Detect which cell encompasses the target text, then output its [X, Y] center coordinate. 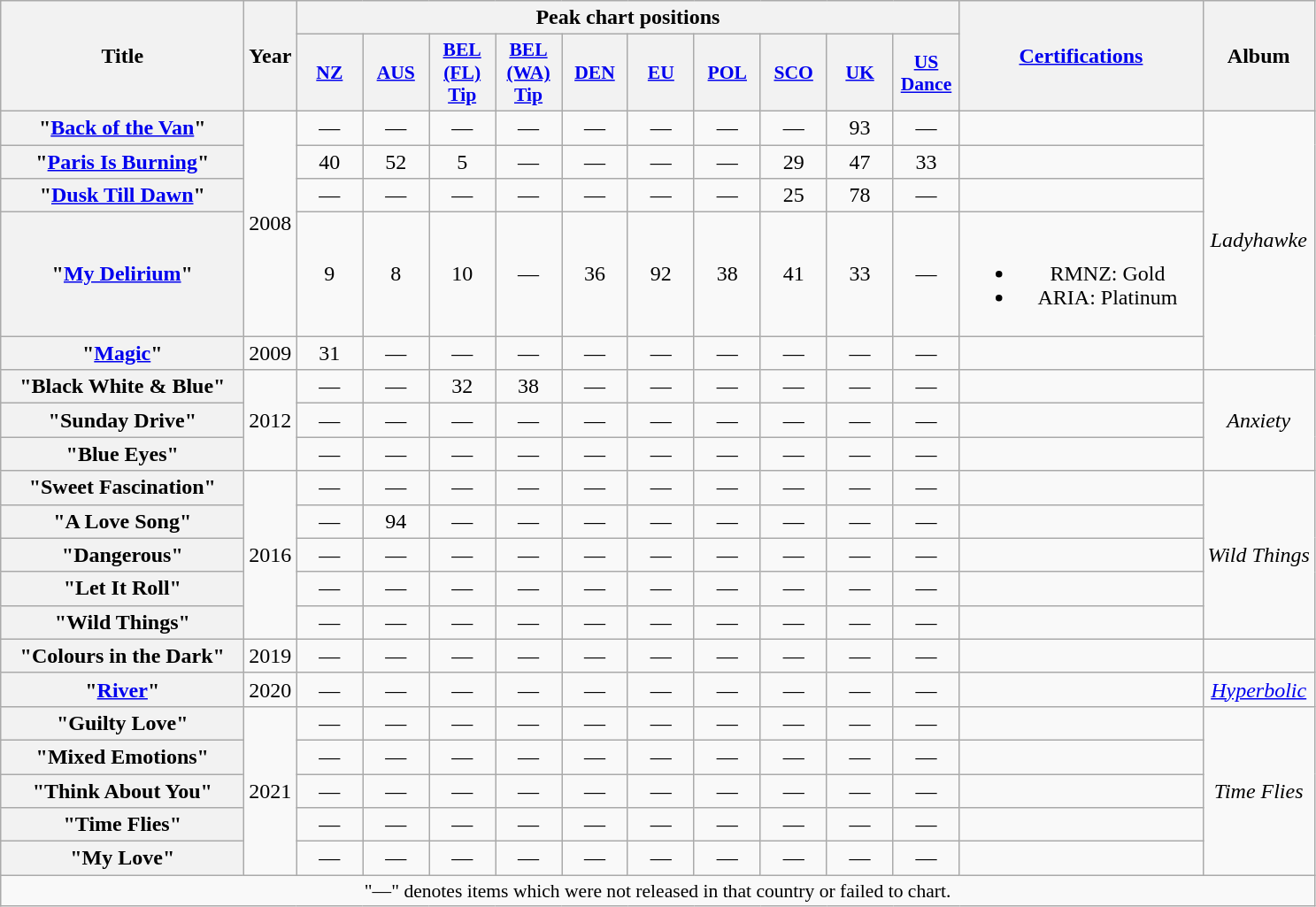
2016 [271, 555]
SCO [793, 73]
2021 [271, 790]
"Colours in the Dark" [122, 656]
94 [396, 521]
Hyperbolic [1258, 689]
"Time Flies" [122, 825]
"Let It Roll" [122, 588]
"River" [122, 689]
8 [396, 274]
"Dusk Till Dawn" [122, 196]
41 [793, 274]
"Think About You" [122, 790]
Time Flies [1258, 790]
RMNZ: GoldARIA: Platinum [1081, 274]
2020 [271, 689]
"Sweet Fascination" [122, 488]
47 [860, 162]
29 [793, 162]
92 [660, 274]
2019 [271, 656]
Certifications [1081, 57]
25 [793, 196]
"Mixed Emotions" [122, 757]
BEL(FL)Tip [462, 73]
"Back of the Van" [122, 127]
40 [329, 162]
NZ [329, 73]
POL [727, 73]
5 [462, 162]
9 [329, 274]
EU [660, 73]
31 [329, 353]
36 [595, 274]
2012 [271, 420]
"—" denotes items which were not released in that country or failed to chart. [658, 891]
93 [860, 127]
Peak chart positions [628, 18]
10 [462, 274]
"Guilty Love" [122, 723]
Year [271, 57]
Ladyhawke [1258, 240]
"Black White & Blue" [122, 387]
32 [462, 387]
"Blue Eyes" [122, 454]
Anxiety [1258, 420]
"Magic" [122, 353]
Title [122, 57]
BEL(WA)Tip [529, 73]
"Sunday Drive" [122, 420]
"Dangerous" [122, 555]
52 [396, 162]
2008 [271, 223]
"Wild Things" [122, 622]
"My Delirium" [122, 274]
Album [1258, 57]
UK [860, 73]
"My Love" [122, 858]
Wild Things [1258, 555]
2009 [271, 353]
USDance [926, 73]
AUS [396, 73]
"A Love Song" [122, 521]
78 [860, 196]
DEN [595, 73]
"Paris Is Burning" [122, 162]
